Capture the cell that displays the provided text and extract its [X, Y] central coordinate. 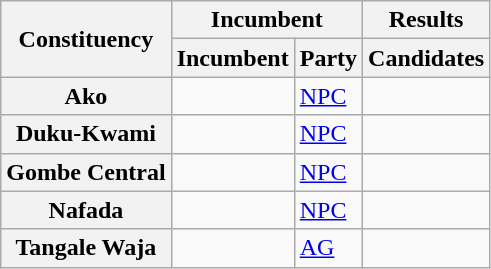
Candidates [426, 58]
Tangale Waja [86, 248]
Nafada [86, 210]
Results [426, 20]
Ako [86, 96]
Party [328, 58]
Gombe Central [86, 172]
Constituency [86, 39]
AG [328, 248]
Duku-Kwami [86, 134]
